Locate the cell with the specified text and output its [X, Y] center coordinate. 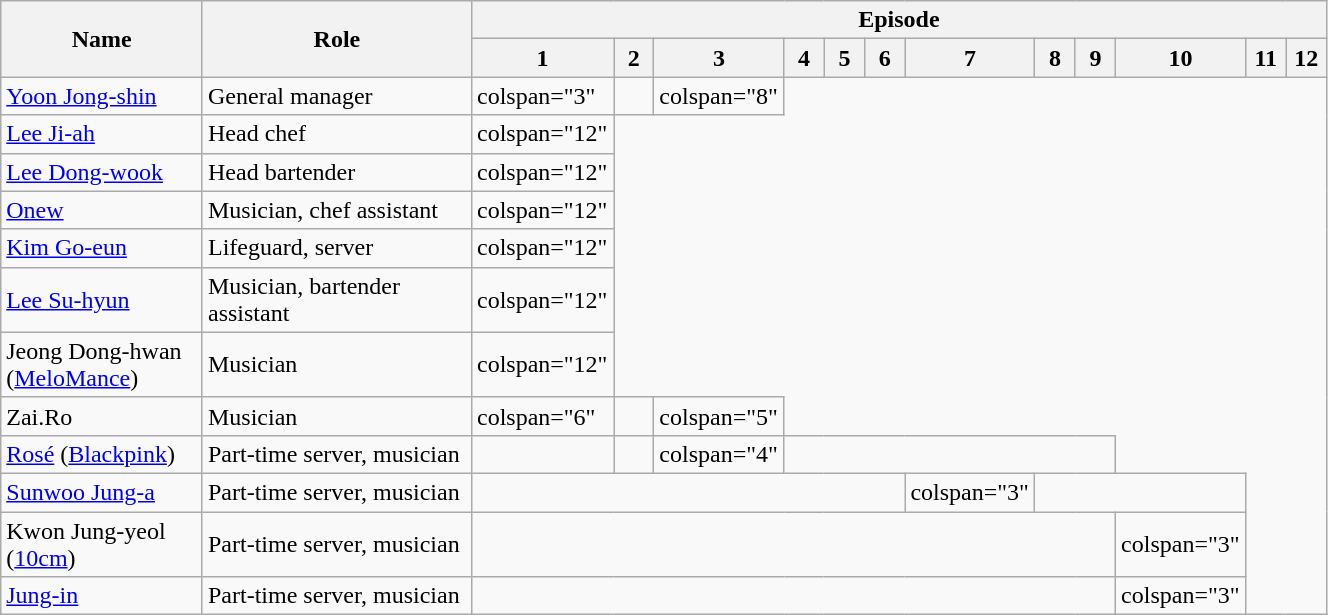
Episode [898, 20]
Musician, chef assistant [336, 210]
Head chef [336, 134]
11 [1266, 58]
Sunwoo Jung-a [102, 492]
12 [1306, 58]
6 [885, 58]
Rosé (Blackpink) [102, 454]
Name [102, 39]
8 [1055, 58]
5 [844, 58]
Role [336, 39]
3 [719, 58]
colspan="4" [719, 454]
Lee Su-hyun [102, 300]
Zai.Ro [102, 416]
2 [634, 58]
1 [542, 58]
4 [804, 58]
Jung-in [102, 596]
9 [1095, 58]
Lee Dong-wook [102, 172]
10 [1181, 58]
Onew [102, 210]
General manager [336, 96]
7 [970, 58]
Lifeguard, server [336, 248]
Kwon Jung-yeol (10cm) [102, 544]
Lee Ji-ah [102, 134]
colspan="8" [719, 96]
Musician, bartender assistant [336, 300]
Kim Go-eun [102, 248]
colspan="5" [719, 416]
Yoon Jong-shin [102, 96]
Jeong Dong-hwan (MeloMance) [102, 364]
colspan="6" [542, 416]
Head bartender [336, 172]
